Locate the cell with the specified text and output its [x, y] center coordinate. 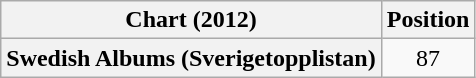
87 [428, 58]
Position [428, 20]
Swedish Albums (Sverigetopplistan) [191, 58]
Chart (2012) [191, 20]
